Pinpoint the cell where the given text exists, returning its [x, y] midpoint coordinate. 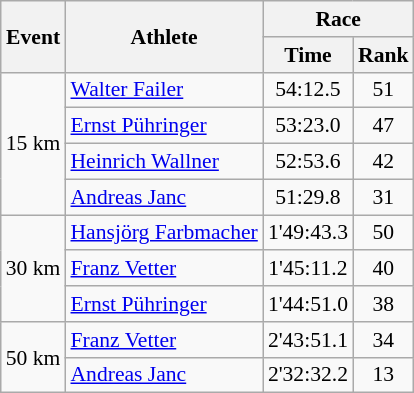
Walter Failer [164, 90]
13 [384, 375]
50 km [34, 358]
53:23.0 [308, 126]
Rank [384, 55]
1'49:43.3 [308, 233]
15 km [34, 143]
50 [384, 233]
Race [338, 19]
1'44:51.0 [308, 304]
Hansjörg Farbmacher [164, 233]
2'43:51.1 [308, 340]
52:53.6 [308, 162]
47 [384, 126]
42 [384, 162]
Time [308, 55]
51:29.8 [308, 197]
Athlete [164, 36]
38 [384, 304]
2'32:32.2 [308, 375]
40 [384, 269]
Event [34, 36]
31 [384, 197]
Heinrich Wallner [164, 162]
34 [384, 340]
1'45:11.2 [308, 269]
51 [384, 90]
30 km [34, 268]
54:12.5 [308, 90]
